Return (x, y) of the center of cell containing provided text 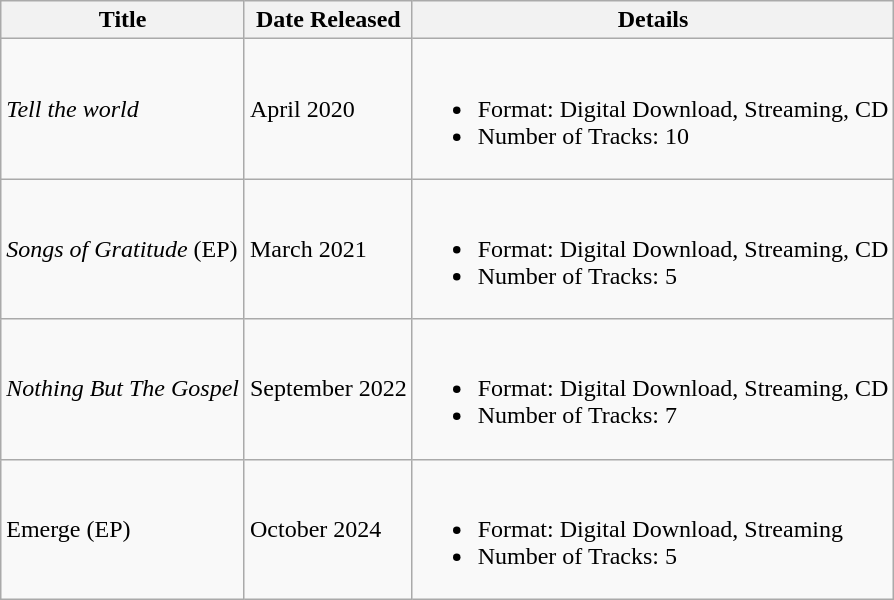
Title (123, 20)
Emerge (EP) (123, 529)
April 2020 (328, 109)
Date Released (328, 20)
Nothing But The Gospel (123, 389)
Details (653, 20)
October 2024 (328, 529)
Format: Digital Download, Streaming, CDNumber of Tracks: 10 (653, 109)
September 2022 (328, 389)
Format: Digital Download, Streaming, CDNumber of Tracks: 5 (653, 249)
Format: Digital Download, Streaming, CDNumber of Tracks: 7 (653, 389)
Tell the world (123, 109)
Format: Digital Download, StreamingNumber of Tracks: 5 (653, 529)
March 2021 (328, 249)
Songs of Gratitude (EP) (123, 249)
